From the cell containing the given text, extract its center point as (X, Y) coordinate. 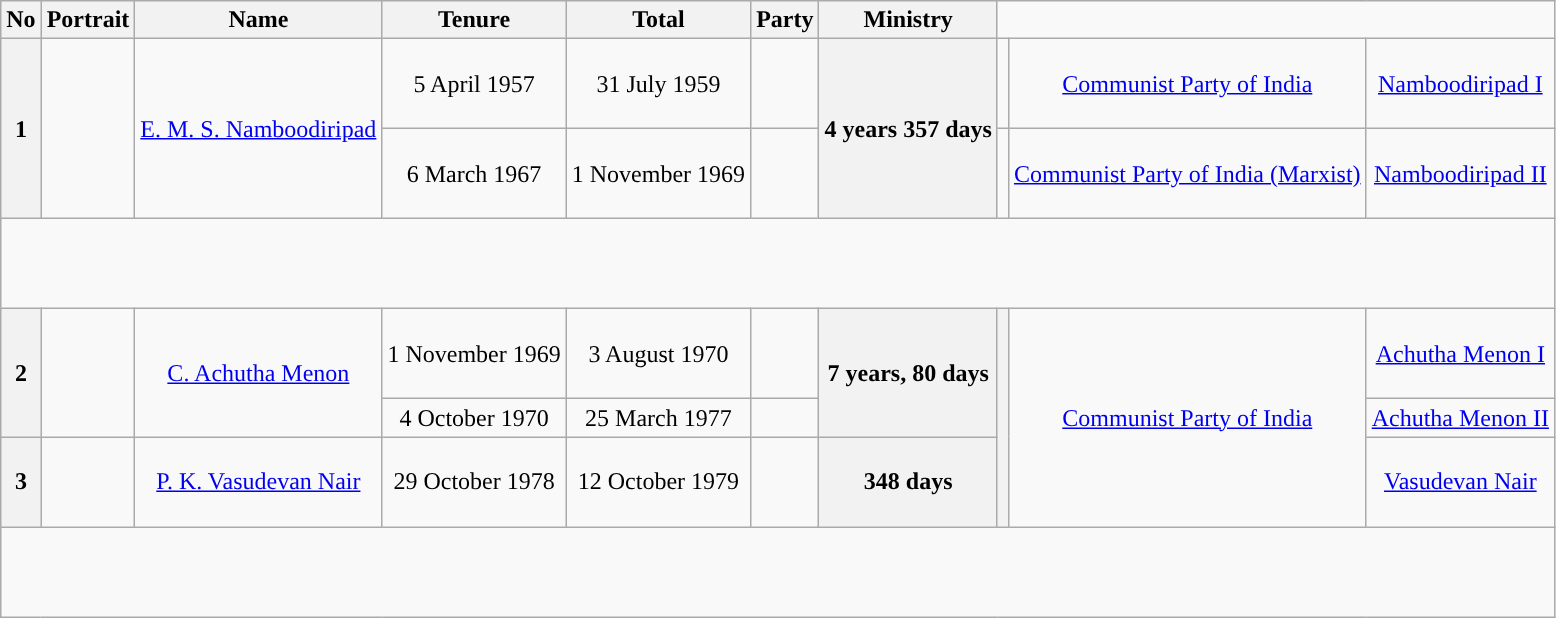
Communist Party of India (Marxist) (1187, 174)
Party (785, 20)
3 August 1970 (658, 354)
6 March 1967 (474, 174)
25 March 1977 (658, 418)
7 years, 80 days (908, 373)
Achutha Menon I (1460, 354)
Tenure (474, 20)
Portrait (88, 20)
4 years 357 days (908, 129)
31 July 1959 (658, 84)
Ministry (908, 20)
3 (21, 482)
Vasudevan Nair (1460, 482)
Namboodiripad I (1460, 84)
1 (21, 129)
12 October 1979 (658, 482)
Name (258, 20)
2 (21, 373)
No (21, 20)
E. M. S. Namboodiripad (258, 129)
5 April 1957 (474, 84)
348 days (908, 482)
Total (658, 20)
Namboodiripad II (1460, 174)
4 October 1970 (474, 418)
P. K. Vasudevan Nair (258, 482)
C. Achutha Menon (258, 373)
Achutha Menon II (1460, 418)
29 October 1978 (474, 482)
